For the text-containing cell, return its midpoint in [X, Y] coordinate format. 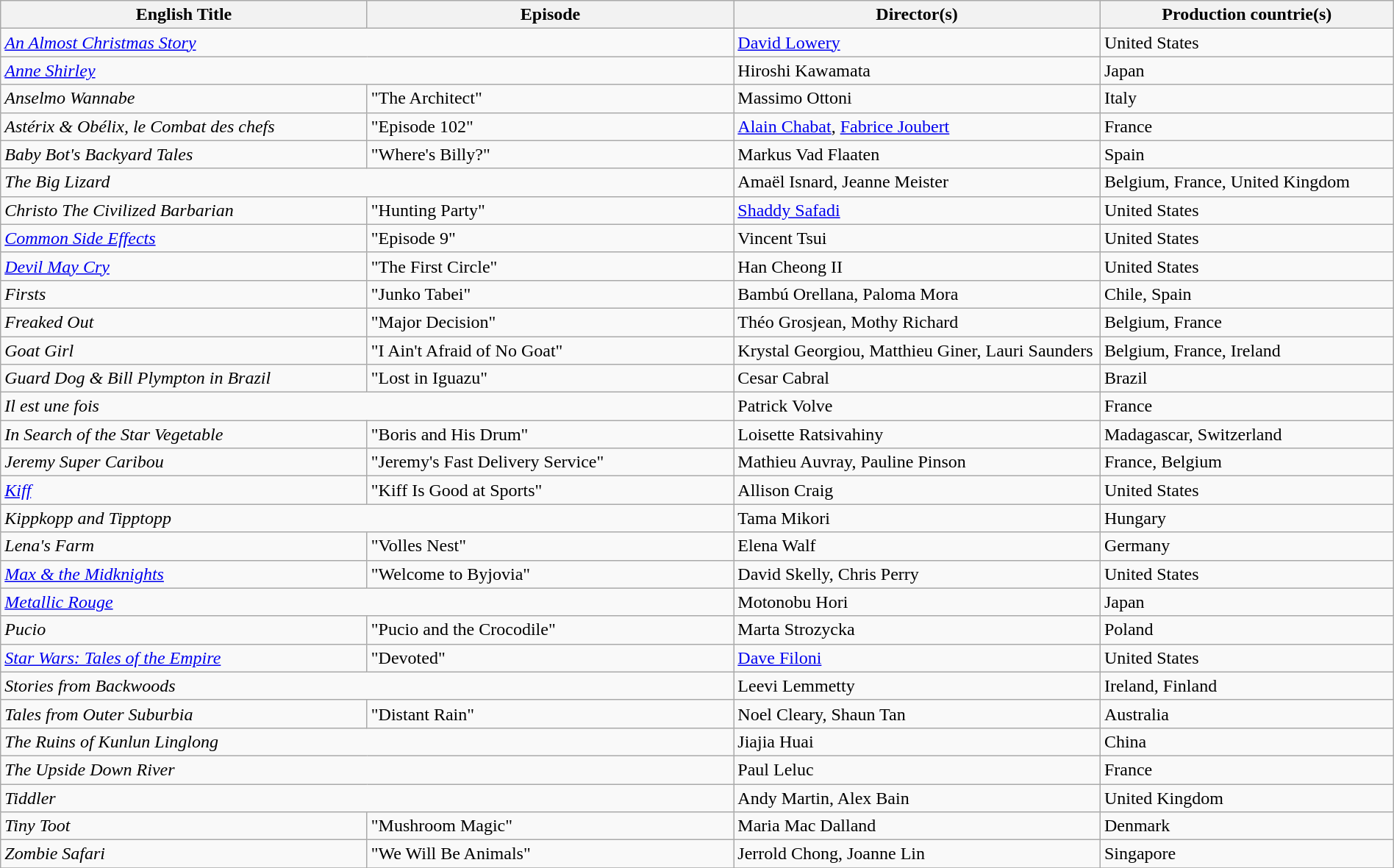
"Distant Rain" [550, 714]
David Lowery [918, 43]
English Title [184, 15]
Loisette Ratsivahiny [918, 434]
The Upside Down River [368, 770]
"The First Circle" [550, 266]
Singapore [1247, 854]
Allison Craig [918, 490]
Christo The Civilized Barbarian [184, 210]
"Episode 9" [550, 238]
Noel Cleary, Shaun Tan [918, 714]
"Major Decision" [550, 322]
Star Wars: Tales of the Empire [184, 658]
"Episode 102" [550, 126]
Alain Chabat, Fabrice Joubert [918, 126]
"Mushroom Magic" [550, 826]
"Hunting Party" [550, 210]
"Kiff Is Good at Sports" [550, 490]
Max & the Midknights [184, 574]
Goat Girl [184, 351]
Madagascar, Switzerland [1247, 434]
Marta Strozycka [918, 630]
Krystal Georgiou, Matthieu Giner, Lauri Saunders [918, 351]
Hiroshi Kawamata [918, 71]
Baby Bot's Backyard Tales [184, 154]
Kiff [184, 490]
Guard Dog & Bill Plympton in Brazil [184, 379]
Germany [1247, 546]
Chile, Spain [1247, 294]
Andy Martin, Alex Bain [918, 797]
Elena Walf [918, 546]
Mathieu Auvray, Pauline Pinson [918, 462]
Metallic Rouge [368, 602]
Australia [1247, 714]
The Big Lizard [368, 182]
Amaël Isnard, Jeanne Meister [918, 182]
Vincent Tsui [918, 238]
Bambú Orellana, Paloma Mora [918, 294]
Théo Grosjean, Mothy Richard [918, 322]
Denmark [1247, 826]
Markus Vad Flaaten [918, 154]
France, Belgium [1247, 462]
Patrick Volve [918, 406]
"Pucio and the Crocodile" [550, 630]
"Where's Billy?" [550, 154]
Anne Shirley [368, 71]
Hungary [1247, 518]
Brazil [1247, 379]
Belgium, France, Ireland [1247, 351]
Ireland, Finland [1247, 686]
Tiny Toot [184, 826]
Italy [1247, 98]
Jiajia Huai [918, 742]
Cesar Cabral [918, 379]
Devil May Cry [184, 266]
Belgium, France, United Kingdom [1247, 182]
Kippkopp and Tipptopp [368, 518]
Il est une fois [368, 406]
Pucio [184, 630]
"I Ain't Afraid of No Goat" [550, 351]
Production countrie(s) [1247, 15]
"Devoted" [550, 658]
Stories from Backwoods [368, 686]
The Ruins of Kunlun Linglong [368, 742]
"The Architect" [550, 98]
Tiddler [368, 797]
David Skelly, Chris Perry [918, 574]
Jeremy Super Caribou [184, 462]
"Volles Nest" [550, 546]
China [1247, 742]
Motonobu Hori [918, 602]
"Jeremy's Fast Delivery Service" [550, 462]
"We Will Be Animals" [550, 854]
In Search of the Star Vegetable [184, 434]
United Kingdom [1247, 797]
Paul Leluc [918, 770]
Maria Mac Dalland [918, 826]
Tales from Outer Suburbia [184, 714]
Common Side Effects [184, 238]
Episode [550, 15]
"Junko Tabei" [550, 294]
Leevi Lemmetty [918, 686]
Poland [1247, 630]
Spain [1247, 154]
Freaked Out [184, 322]
Firsts [184, 294]
Jerrold Chong, Joanne Lin [918, 854]
Tama Mikori [918, 518]
Dave Filoni [918, 658]
Astérix & Obélix, le Combat des chefs [184, 126]
Shaddy Safadi [918, 210]
Anselmo Wannabe [184, 98]
"Boris and His Drum" [550, 434]
Han Cheong II [918, 266]
Zombie Safari [184, 854]
Belgium, France [1247, 322]
"Welcome to Byjovia" [550, 574]
Lena's Farm [184, 546]
Director(s) [918, 15]
"Lost in Iguazu" [550, 379]
Massimo Ottoni [918, 98]
An Almost Christmas Story [368, 43]
